Return the (x, y) coordinate for the center point of the cell that contains the specified text.  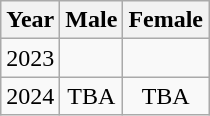
Year (30, 20)
2024 (30, 96)
2023 (30, 58)
Male (92, 20)
Female (166, 20)
